Scan for the cell matching the given text and deliver its (x, y) coordinate at center. 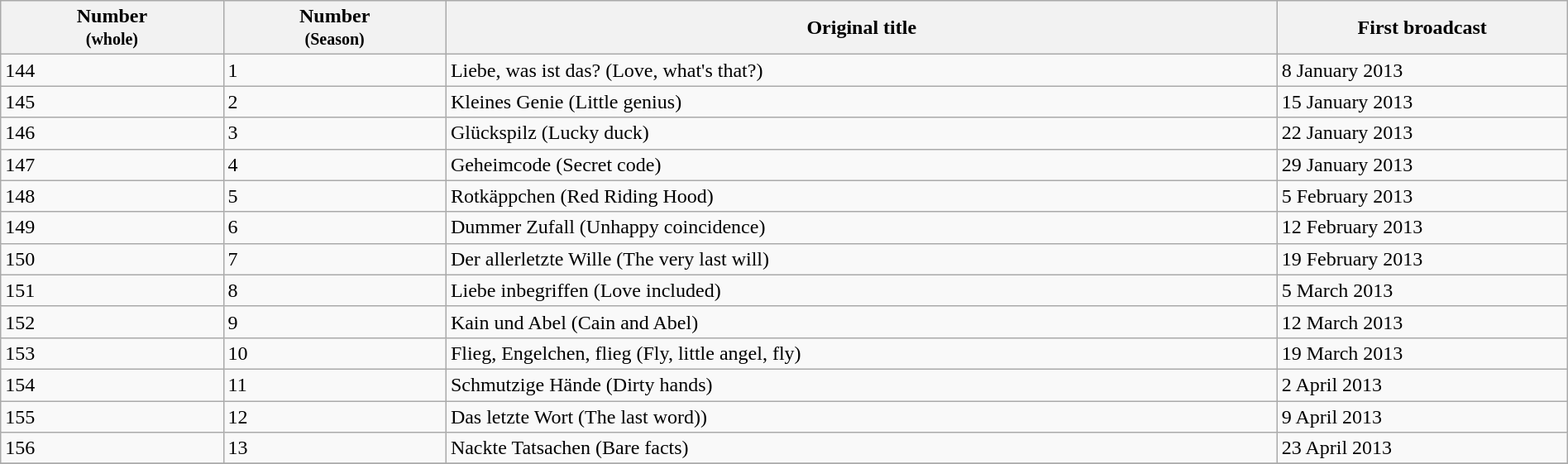
4 (334, 165)
153 (112, 353)
Liebe inbegriffen (Love included) (862, 290)
5 February 2013 (1422, 196)
Rotkäppchen (Red Riding Hood) (862, 196)
5 (334, 196)
145 (112, 102)
15 January 2013 (1422, 102)
Number (whole) (112, 28)
12 March 2013 (1422, 322)
151 (112, 290)
23 April 2013 (1422, 448)
19 March 2013 (1422, 353)
1 (334, 70)
8 January 2013 (1422, 70)
148 (112, 196)
10 (334, 353)
12 (334, 416)
Flieg, Engelchen, flieg (Fly, little angel, fly) (862, 353)
152 (112, 322)
2 April 2013 (1422, 385)
6 (334, 227)
146 (112, 133)
Kleines Genie (Little genius) (862, 102)
150 (112, 259)
Liebe, was ist das? (Love, what's that?) (862, 70)
149 (112, 227)
8 (334, 290)
Der allerletzte Wille (The very last will) (862, 259)
Glückspilz (Lucky duck) (862, 133)
9 (334, 322)
19 February 2013 (1422, 259)
Das letzte Wort (The last word)) (862, 416)
Kain und Abel (Cain and Abel) (862, 322)
Number (Season) (334, 28)
156 (112, 448)
147 (112, 165)
155 (112, 416)
Nackte Tatsachen (Bare facts) (862, 448)
3 (334, 133)
13 (334, 448)
5 March 2013 (1422, 290)
Dummer Zufall (Unhappy coincidence) (862, 227)
22 January 2013 (1422, 133)
29 January 2013 (1422, 165)
12 February 2013 (1422, 227)
11 (334, 385)
154 (112, 385)
9 April 2013 (1422, 416)
Original title (862, 28)
Geheimcode (Secret code) (862, 165)
7 (334, 259)
First broadcast (1422, 28)
Schmutzige Hände (Dirty hands) (862, 385)
2 (334, 102)
144 (112, 70)
